Search for the cell housing the specified text and yield its (X, Y) center coordinate. 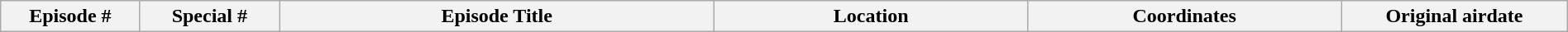
Episode # (70, 16)
Original airdate (1455, 16)
Location (872, 16)
Special # (209, 16)
Coordinates (1184, 16)
Episode Title (497, 16)
